Capture the cell that displays the provided text and extract its [x, y] central coordinate. 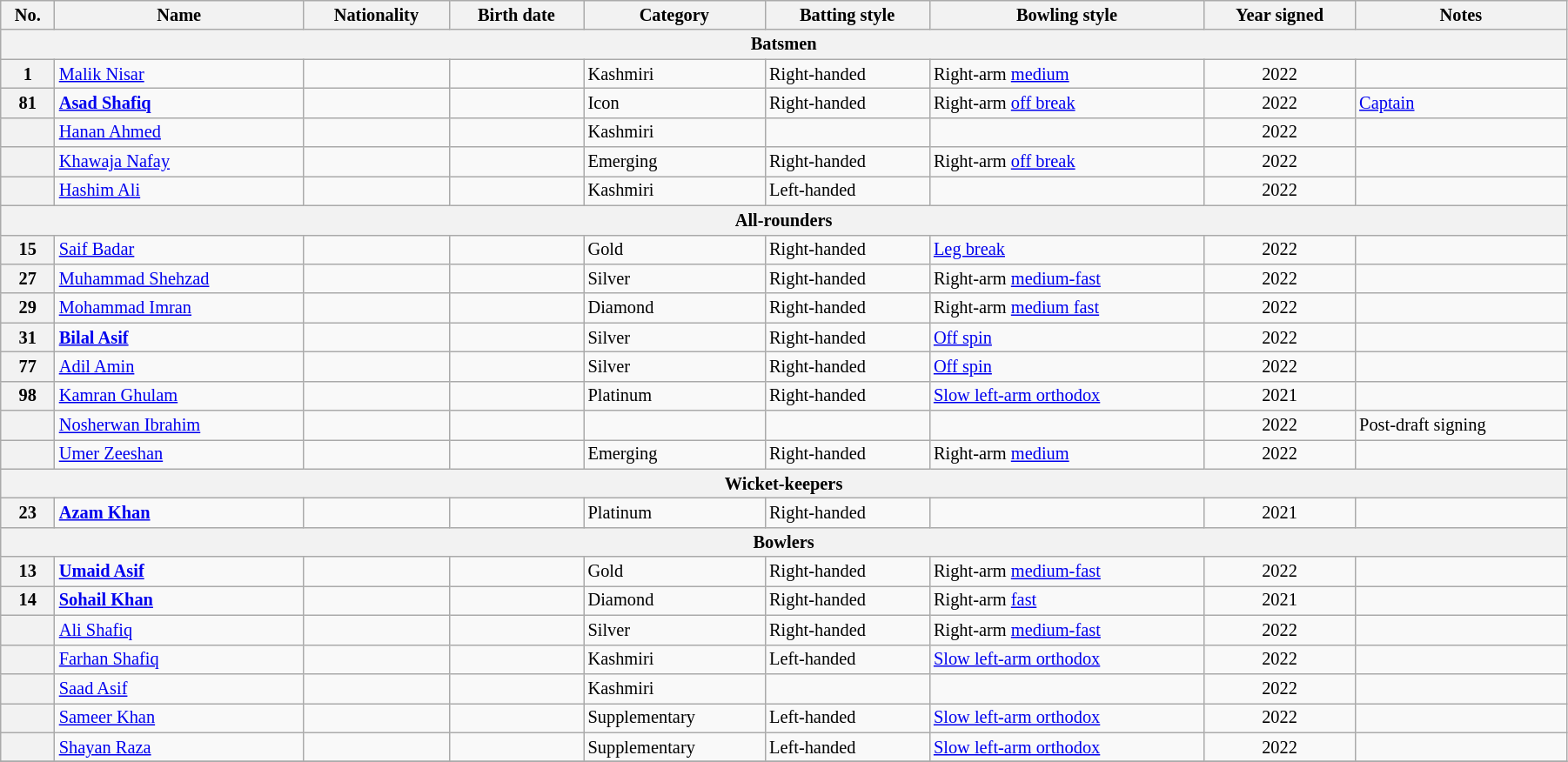
27 [28, 278]
29 [28, 308]
Ali Shafiq [179, 630]
Kamran Ghulam [179, 396]
23 [28, 512]
Category [674, 15]
Asad Shafiq [179, 103]
Icon [674, 103]
Shayan Raza [179, 747]
Adil Amin [179, 366]
77 [28, 366]
Notes [1460, 15]
Khawaja Nafay [179, 162]
No. [28, 15]
98 [28, 396]
Farhan Shafiq [179, 659]
14 [28, 600]
Post-draft signing [1460, 425]
Mohammad Imran [179, 308]
Right-arm medium fast [1067, 308]
Muhammad Shehzad [179, 278]
Saad Asif [179, 688]
Batsmen [784, 44]
Batting style [848, 15]
Bowlers [784, 542]
Hashim Ali [179, 190]
Hanan Ahmed [179, 132]
13 [28, 571]
Wicket-keepers [784, 484]
Right-arm fast [1067, 600]
1 [28, 74]
Sameer Khan [179, 718]
Umaid Asif [179, 571]
Saif Badar [179, 250]
All-rounders [784, 220]
Name [179, 15]
Nationality [377, 15]
Nosherwan Ibrahim [179, 425]
15 [28, 250]
Captain [1460, 103]
Bilal Asif [179, 338]
Year signed [1279, 15]
Sohail Khan [179, 600]
Bowling style [1067, 15]
Azam Khan [179, 512]
Leg break [1067, 250]
Malik Nisar [179, 74]
Birth date [516, 15]
Umer Zeeshan [179, 454]
31 [28, 338]
81 [28, 103]
